From the cell containing the given text, extract its center point as (x, y) coordinate. 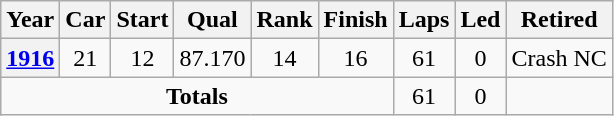
Rank (284, 20)
Led (480, 20)
Crash NC (559, 58)
21 (86, 58)
Laps (424, 20)
Totals (197, 96)
1916 (30, 58)
16 (356, 58)
Qual (212, 20)
Retired (559, 20)
14 (284, 58)
Year (30, 20)
Start (142, 20)
87.170 (212, 58)
Car (86, 20)
12 (142, 58)
Finish (356, 20)
